Return (x, y) of the center of cell containing provided text 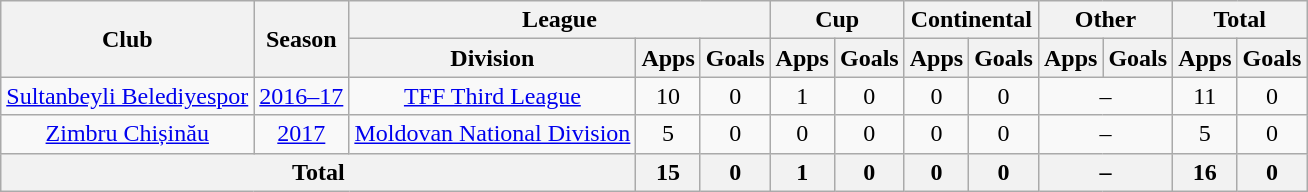
Season (302, 39)
Sultanbeyli Belediyespor (128, 96)
11 (1205, 96)
Cup (837, 20)
Moldovan National Division (492, 134)
Zimbru Chișinău (128, 134)
TFF Third League (492, 96)
2016–17 (302, 96)
Division (492, 58)
15 (668, 172)
16 (1205, 172)
2017 (302, 134)
Other (1105, 20)
Continental (971, 20)
10 (668, 96)
Club (128, 39)
League (560, 20)
